Return [X, Y] of the center of cell containing provided text 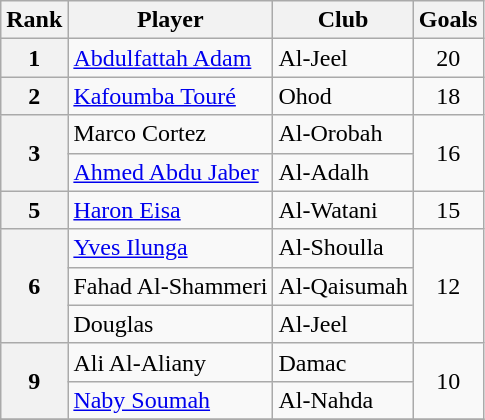
Al-Shoulla [343, 248]
Al-Watani [343, 210]
Club [343, 20]
Yves Ilunga [170, 248]
Ohod [343, 96]
20 [448, 58]
Ahmed Abdu Jaber [170, 172]
Naby Soumah [170, 400]
2 [34, 96]
Goals [448, 20]
10 [448, 381]
Haron Eisa [170, 210]
1 [34, 58]
Abdulfattah Adam [170, 58]
5 [34, 210]
6 [34, 286]
Player [170, 20]
15 [448, 210]
Al-Qaisumah [343, 286]
Ali Al-Aliany [170, 362]
Rank [34, 20]
12 [448, 286]
Douglas [170, 324]
Kafoumba Touré [170, 96]
3 [34, 153]
Al-Nahda [343, 400]
9 [34, 381]
16 [448, 153]
Damac [343, 362]
Al-Orobah [343, 134]
Al-Adalh [343, 172]
18 [448, 96]
Fahad Al-Shammeri [170, 286]
Marco Cortez [170, 134]
